Return the [x, y] coordinate for the center point of the cell that contains the specified text.  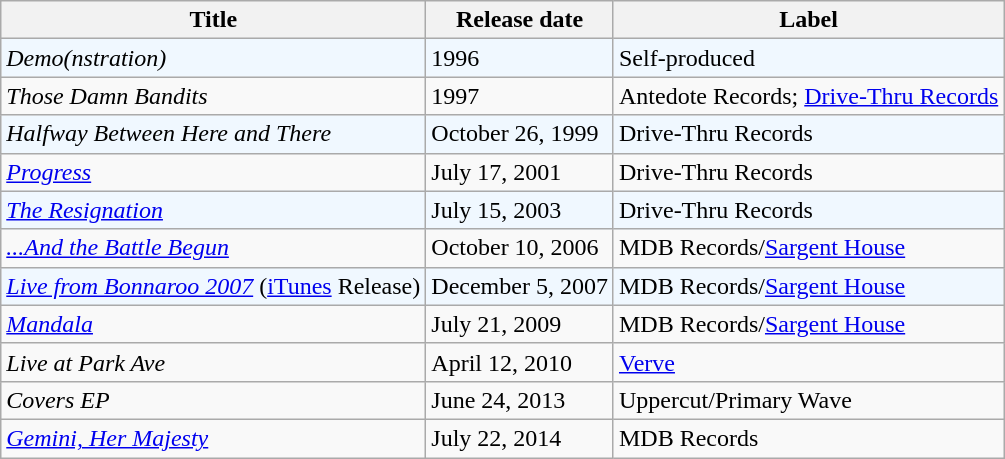
1996 [520, 58]
Covers EP [214, 400]
Release date [520, 20]
December 5, 2007 [520, 286]
Uppercut/Primary Wave [808, 400]
Demo(nstration) [214, 58]
Live at Park Ave [214, 362]
Progress [214, 172]
Mandala [214, 324]
The Resignation [214, 210]
October 10, 2006 [520, 248]
Gemini, Her Majesty [214, 438]
Label [808, 20]
Antedote Records; Drive-Thru Records [808, 96]
Self-produced [808, 58]
July 22, 2014 [520, 438]
1997 [520, 96]
July 15, 2003 [520, 210]
October 26, 1999 [520, 134]
June 24, 2013 [520, 400]
Verve [808, 362]
Title [214, 20]
Those Damn Bandits [214, 96]
July 21, 2009 [520, 324]
July 17, 2001 [520, 172]
...And the Battle Begun [214, 248]
April 12, 2010 [520, 362]
Halfway Between Here and There [214, 134]
MDB Records [808, 438]
Live from Bonnaroo 2007 (iTunes Release) [214, 286]
